Provide the [x, y] coordinate of the cell's center where the given text is located.  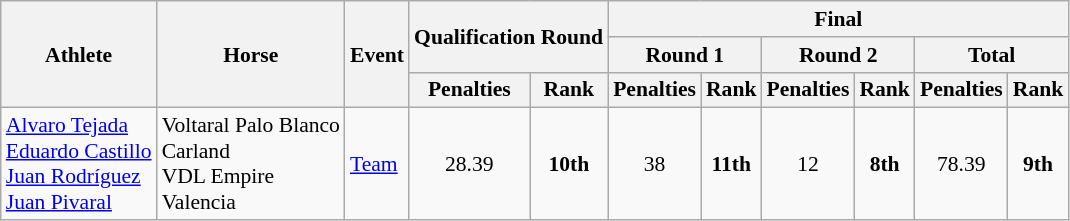
9th [1038, 164]
28.39 [469, 164]
Horse [251, 54]
38 [654, 164]
Final [838, 19]
10th [570, 164]
Alvaro TejadaEduardo CastilloJuan RodríguezJuan Pivaral [79, 164]
Athlete [79, 54]
11th [732, 164]
Qualification Round [508, 36]
Round 2 [838, 55]
Team [377, 164]
Event [377, 54]
Voltaral Palo BlancoCarland VDL EmpireValencia [251, 164]
Round 1 [684, 55]
78.39 [962, 164]
12 [808, 164]
Total [992, 55]
8th [884, 164]
